From the cell containing the given text, extract its center point as (x, y) coordinate. 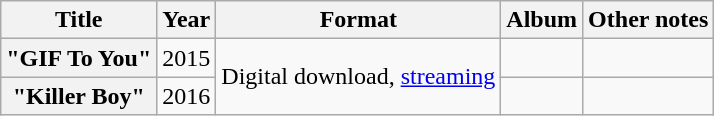
Format (358, 20)
Other notes (648, 20)
2015 (186, 58)
Digital download, streaming (358, 77)
2016 (186, 96)
Album (542, 20)
"GIF To You" (79, 58)
Title (79, 20)
"Killer Boy" (79, 96)
Year (186, 20)
